Search for the cell housing the specified text and yield its [x, y] center coordinate. 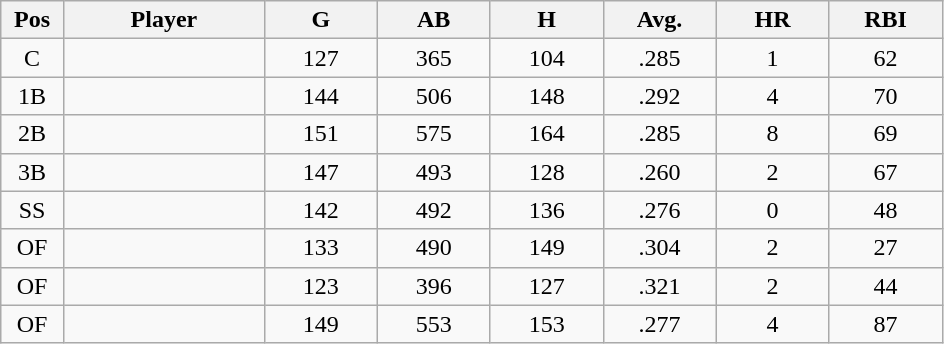
.304 [660, 248]
493 [434, 172]
27 [886, 248]
490 [434, 248]
44 [886, 286]
142 [320, 210]
67 [886, 172]
147 [320, 172]
H [546, 20]
C [32, 58]
70 [886, 96]
HR [772, 20]
506 [434, 96]
153 [546, 324]
0 [772, 210]
553 [434, 324]
.321 [660, 286]
164 [546, 134]
396 [434, 286]
.260 [660, 172]
104 [546, 58]
87 [886, 324]
48 [886, 210]
69 [886, 134]
1B [32, 96]
62 [886, 58]
8 [772, 134]
492 [434, 210]
2B [32, 134]
128 [546, 172]
SS [32, 210]
136 [546, 210]
.292 [660, 96]
Avg. [660, 20]
.276 [660, 210]
1 [772, 58]
3B [32, 172]
365 [434, 58]
Pos [32, 20]
RBI [886, 20]
.277 [660, 324]
123 [320, 286]
133 [320, 248]
575 [434, 134]
AB [434, 20]
151 [320, 134]
144 [320, 96]
Player [164, 20]
148 [546, 96]
G [320, 20]
